Capture the cell that displays the provided text and extract its [X, Y] central coordinate. 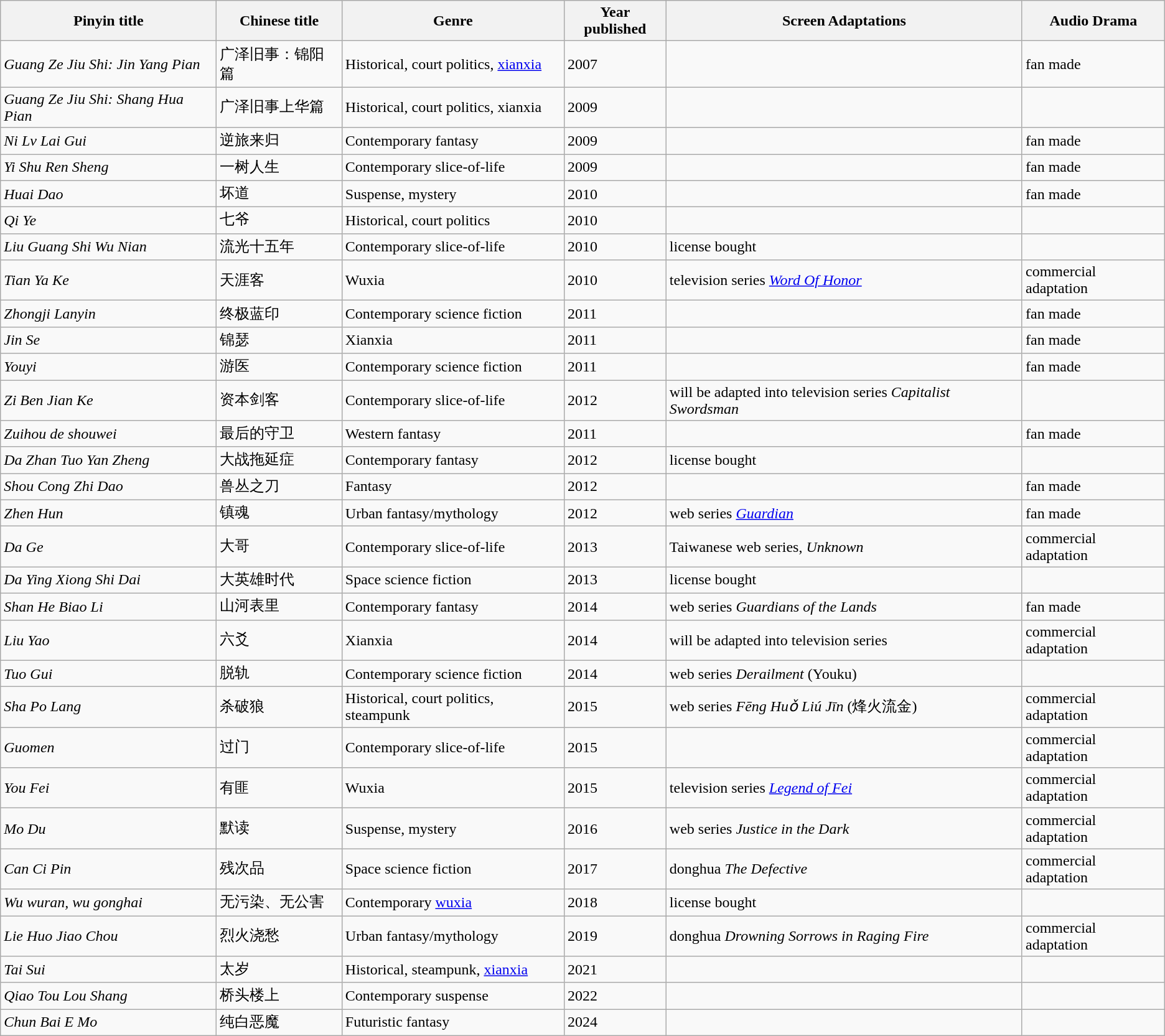
Da Ying Xiong Shi Dai [108, 580]
终极蓝印 [279, 314]
Can Ci Pin [108, 869]
Wu wuran, wu gonghai [108, 902]
Tuo Gui [108, 673]
Sha Po Lang [108, 707]
大哥 [279, 546]
Guang Ze Jiu Shi: Jin Yang Pian [108, 64]
Qiao Tou Lou Shang [108, 996]
Yi Shu Ren Sheng [108, 168]
2007 [615, 64]
流光十五年 [279, 246]
太岁 [279, 969]
Da Ge [108, 546]
Zuihou de shouwei [108, 434]
Huai Dao [108, 194]
Contemporary suspense [453, 996]
You Fei [108, 788]
一树人生 [279, 168]
Taiwanese web series, Unknown [844, 546]
2017 [615, 869]
Zi Ben Jian Ke [108, 399]
web series Guardians of the Lands [844, 606]
Chun Bai E Mo [108, 1023]
Historical, steampunk, xianxia [453, 969]
广泽旧事：锦阳篇 [279, 64]
Genre [453, 21]
镇魂 [279, 513]
television series Word Of Honor [844, 280]
2018 [615, 902]
天涯客 [279, 280]
2021 [615, 969]
2019 [615, 936]
脱轨 [279, 673]
过门 [279, 748]
2024 [615, 1023]
Western fantasy [453, 434]
广泽旧事上华篇 [279, 107]
Year published [615, 21]
Liu Yao [108, 640]
web series Derailment (Youku) [844, 673]
Historical, court politics [453, 220]
will be adapted into television series [844, 640]
donghua Drowning Sorrows in Raging Fire [844, 936]
默读 [279, 829]
资本剑客 [279, 399]
Shan He Biao Li [108, 606]
逆旅来归 [279, 141]
杀破狼 [279, 707]
Zhen Hun [108, 513]
Chinese title [279, 21]
山河表里 [279, 606]
Jin Se [108, 340]
坏道 [279, 194]
七爷 [279, 220]
Audio Drama [1093, 21]
Guomen [108, 748]
最后的守卫 [279, 434]
大战拖延症 [279, 460]
Screen Adaptations [844, 21]
纯白恶魔 [279, 1023]
六爻 [279, 640]
大英雄时代 [279, 580]
2016 [615, 829]
有匪 [279, 788]
Shou Cong Zhi Dao [108, 487]
web series Justice in the Dark [844, 829]
Tian Ya Ke [108, 280]
Historical, court politics, steampunk [453, 707]
Contemporary wuxia [453, 902]
Lie Huo Jiao Chou [108, 936]
锦瑟 [279, 340]
Pinyin title [108, 21]
无污染、无公害 [279, 902]
Qi Ye [108, 220]
television series Legend of Fei [844, 788]
Futuristic fantasy [453, 1023]
兽丛之刀 [279, 487]
Mo Du [108, 829]
donghua The Defective [844, 869]
Zhongji Lanyin [108, 314]
Guang Ze Jiu Shi: Shang Hua Pian [108, 107]
Youyi [108, 367]
桥头楼上 [279, 996]
web series Guardian [844, 513]
Liu Guang Shi Wu Nian [108, 246]
游医 [279, 367]
残次品 [279, 869]
2022 [615, 996]
web series Fēng Huǒ Liú Jīn (烽火流金) [844, 707]
Fantasy [453, 487]
Tai Sui [108, 969]
烈火浇愁 [279, 936]
will be adapted into television series Capitalist Swordsman [844, 399]
Da Zhan Tuo Yan Zheng [108, 460]
Ni Lv Lai Gui [108, 141]
